Output the [X, Y] coordinate of the center of the cell containing the given text.  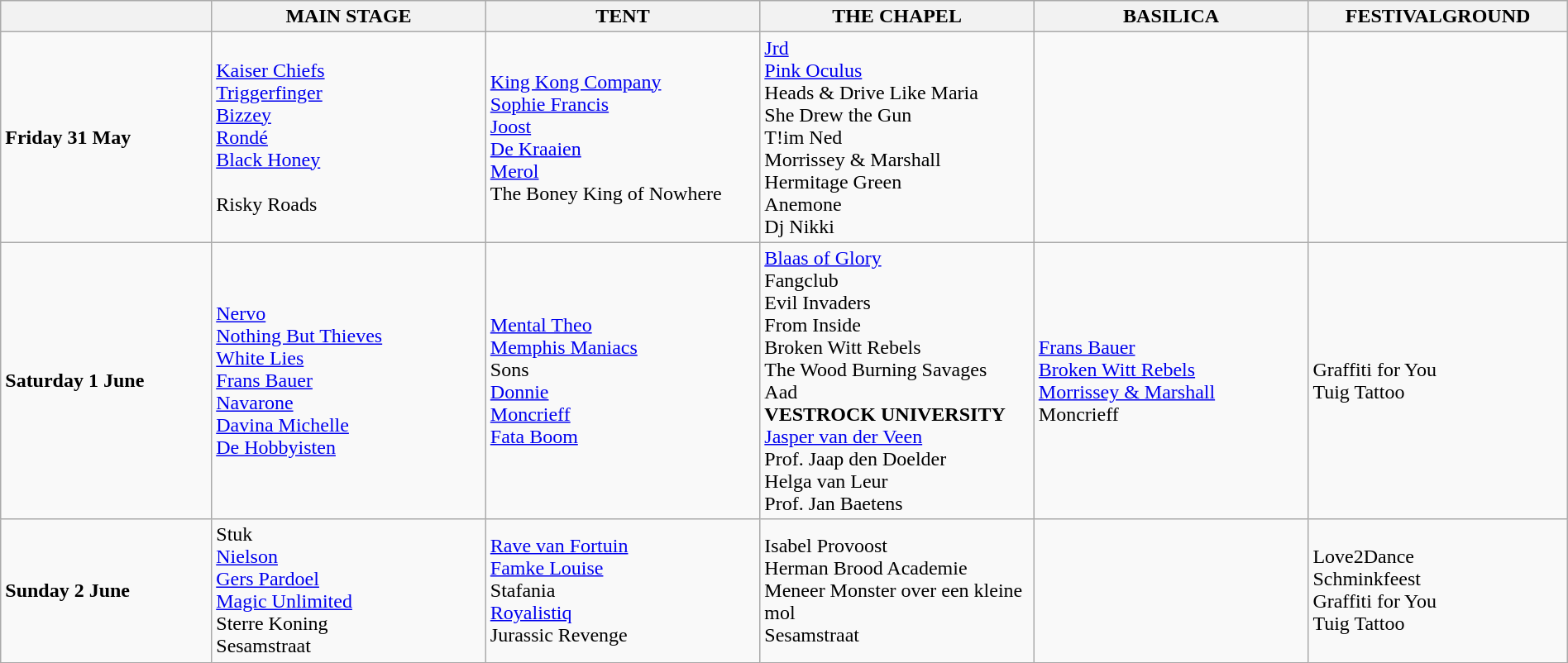
Frans BauerBroken Witt RebelsMorrissey & MarshallMoncrieff [1171, 380]
FESTIVALGROUND [1437, 17]
Sunday 2 June [106, 590]
TENT [623, 17]
Isabel ProvoostHerman Brood AcademieMeneer Monster over een kleine molSesamstraat [897, 590]
Kaiser ChiefsTriggerfingerBizzeyRondéBlack HoneyRisky Roads [349, 137]
MAIN STAGE [349, 17]
NervoNothing But ThievesWhite LiesFrans BauerNavaroneDavina MichelleDe Hobbyisten [349, 380]
Love2DanceSchminkfeestGraffiti for YouTuig Tattoo [1437, 590]
JrdPink OculusHeads & Drive Like MariaShe Drew the GunT!im NedMorrissey & MarshallHermitage GreenAnemoneDj Nikki [897, 137]
THE CHAPEL [897, 17]
Rave van FortuinFamke LouiseStafaniaRoyalistiqJurassic Revenge [623, 590]
Saturday 1 June [106, 380]
Graffiti for You Tuig Tattoo [1437, 380]
Mental TheoMemphis ManiacsSonsDonnieMoncrieffFata Boom [623, 380]
Friday 31 May [106, 137]
King Kong CompanySophie FrancisJoostDe KraaienMerolThe Boney King of Nowhere [623, 137]
BASILICA [1171, 17]
StukNielsonGers PardoelMagic UnlimitedSterre KoningSesamstraat [349, 590]
